Find where the given text appears and provide that cell's center as (X, Y) coordinate. 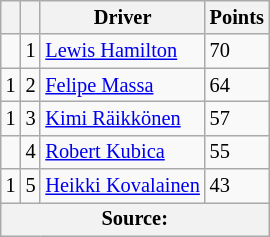
64 (237, 85)
2 (31, 85)
57 (237, 118)
4 (31, 152)
Felipe Massa (122, 85)
55 (237, 152)
Source: (135, 219)
Kimi Räikkönen (122, 118)
3 (31, 118)
Heikki Kovalainen (122, 186)
43 (237, 186)
Points (237, 17)
5 (31, 186)
Robert Kubica (122, 152)
Driver (122, 17)
Lewis Hamilton (122, 51)
70 (237, 51)
